Output the [x, y] coordinate of the center of the cell containing the given text.  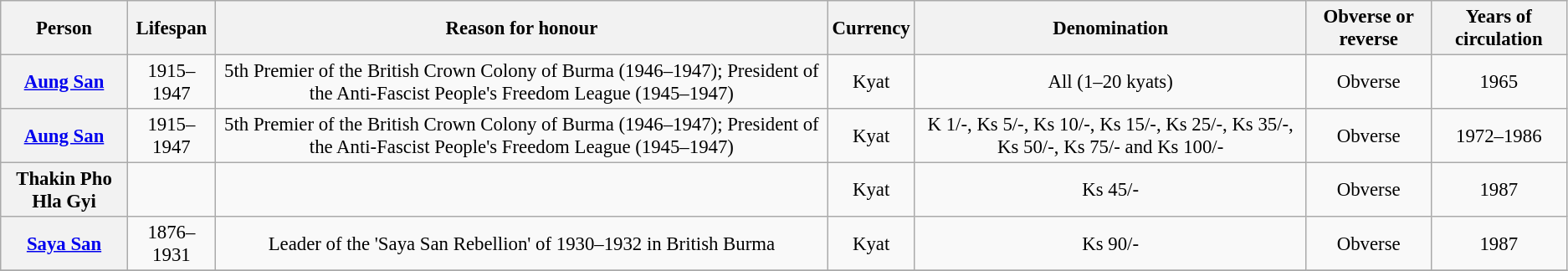
Person [64, 28]
Denomination [1110, 28]
Currency [871, 28]
Years of circulation [1499, 28]
1876–1931 [171, 244]
All (1–20 kyats) [1110, 82]
Ks 90/- [1110, 244]
Saya San [64, 244]
K 1/-, Ks 5/-, Ks 10/-, Ks 15/-, Ks 25/-, Ks 35/-, Ks 50/-, Ks 75/- and Ks 100/- [1110, 135]
Obverse or reverse [1369, 28]
1972–1986 [1499, 135]
Lifespan [171, 28]
Reason for honour [522, 28]
1965 [1499, 82]
Leader of the 'Saya San Rebellion' of 1930–1932 in British Burma [522, 244]
Ks 45/- [1110, 191]
Thakin Pho Hla Gyi [64, 191]
